Capture the cell that displays the provided text and extract its [x, y] central coordinate. 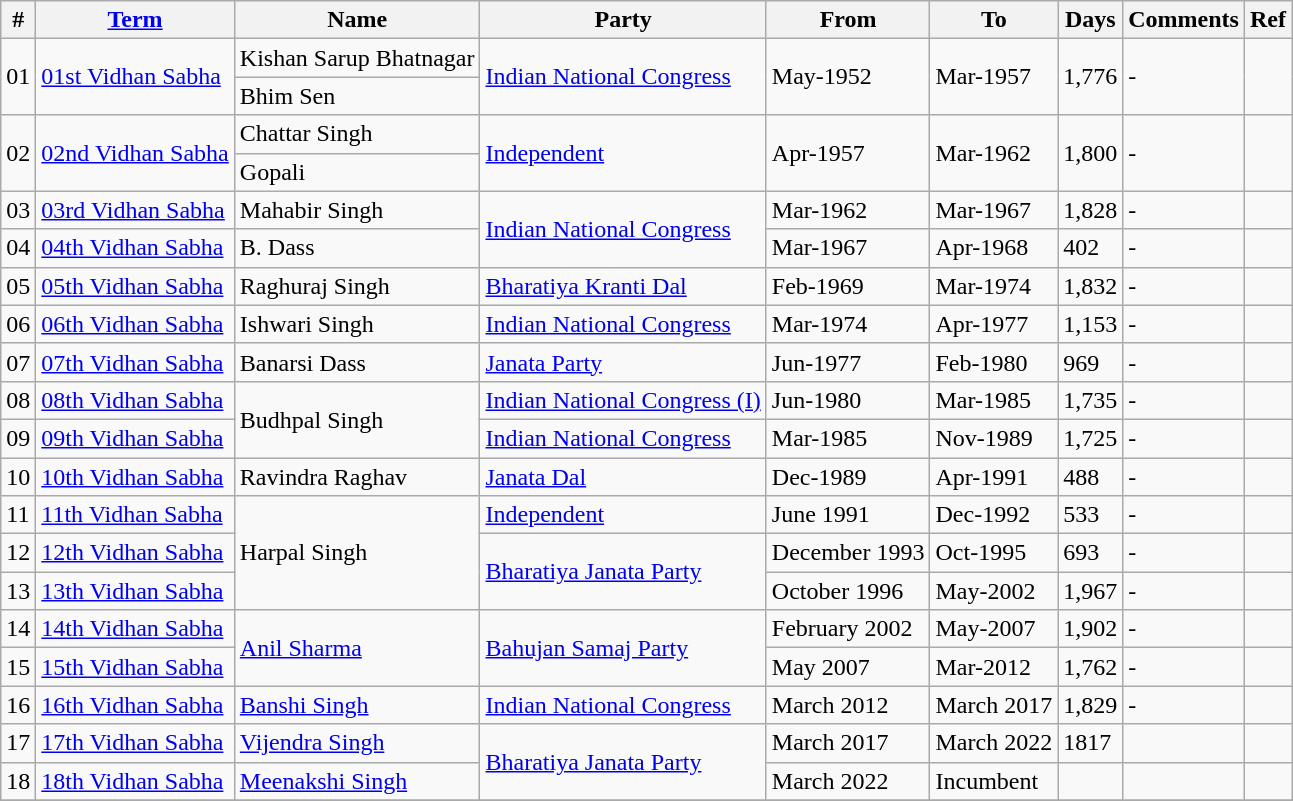
Harpal Singh [357, 553]
01 [18, 77]
969 [1090, 362]
10 [18, 477]
Janata Dal [623, 477]
Jun-1977 [848, 362]
Chattar Singh [357, 134]
03 [18, 210]
May-2002 [994, 591]
June 1991 [848, 515]
07th Vidhan Sabha [135, 362]
13 [18, 591]
Feb-1969 [848, 286]
B. Dass [357, 248]
12th Vidhan Sabha [135, 553]
1,828 [1090, 210]
Oct-1995 [994, 553]
October 1996 [848, 591]
Bahujan Samaj Party [623, 648]
Name [357, 20]
Term [135, 20]
May-1952 [848, 77]
Incumbent [994, 781]
Apr-1968 [994, 248]
Mar-1957 [994, 77]
To [994, 20]
11th Vidhan Sabha [135, 515]
04 [18, 248]
March 2012 [848, 705]
Mar-2012 [994, 667]
11 [18, 515]
04th Vidhan Sabha [135, 248]
05 [18, 286]
Banshi Singh [357, 705]
15th Vidhan Sabha [135, 667]
Comments [1184, 20]
Anil Sharma [357, 648]
17th Vidhan Sabha [135, 743]
From [848, 20]
Dec-1992 [994, 515]
693 [1090, 553]
06 [18, 324]
Meenakshi Singh [357, 781]
Nov-1989 [994, 438]
May 2007 [848, 667]
Vijendra Singh [357, 743]
533 [1090, 515]
Party [623, 20]
Apr-1991 [994, 477]
02 [18, 153]
09th Vidhan Sabha [135, 438]
1817 [1090, 743]
08th Vidhan Sabha [135, 400]
Dec-1989 [848, 477]
1,762 [1090, 667]
1,153 [1090, 324]
13th Vidhan Sabha [135, 591]
February 2002 [848, 629]
Bharatiya Kranti Dal [623, 286]
Bhim Sen [357, 96]
Indian National Congress (I) [623, 400]
1,829 [1090, 705]
1,800 [1090, 153]
Ref [1268, 20]
402 [1090, 248]
1,902 [1090, 629]
488 [1090, 477]
# [18, 20]
December 1993 [848, 553]
1,776 [1090, 77]
01st Vidhan Sabha [135, 77]
Banarsi Dass [357, 362]
14 [18, 629]
1,725 [1090, 438]
Kishan Sarup Bhatnagar [357, 58]
1,967 [1090, 591]
Raghuraj Singh [357, 286]
16th Vidhan Sabha [135, 705]
Ishwari Singh [357, 324]
Gopali [357, 172]
08 [18, 400]
14th Vidhan Sabha [135, 629]
03rd Vidhan Sabha [135, 210]
02nd Vidhan Sabha [135, 153]
16 [18, 705]
Apr-1977 [994, 324]
Feb-1980 [994, 362]
18th Vidhan Sabha [135, 781]
Jun-1980 [848, 400]
May-2007 [994, 629]
Days [1090, 20]
Janata Party [623, 362]
Mahabir Singh [357, 210]
Apr-1957 [848, 153]
18 [18, 781]
06th Vidhan Sabha [135, 324]
12 [18, 553]
1,832 [1090, 286]
15 [18, 667]
1,735 [1090, 400]
09 [18, 438]
17 [18, 743]
05th Vidhan Sabha [135, 286]
Ravindra Raghav [357, 477]
10th Vidhan Sabha [135, 477]
Budhpal Singh [357, 419]
07 [18, 362]
